Return the (X, Y) coordinate for the center point of the cell that contains the specified text.  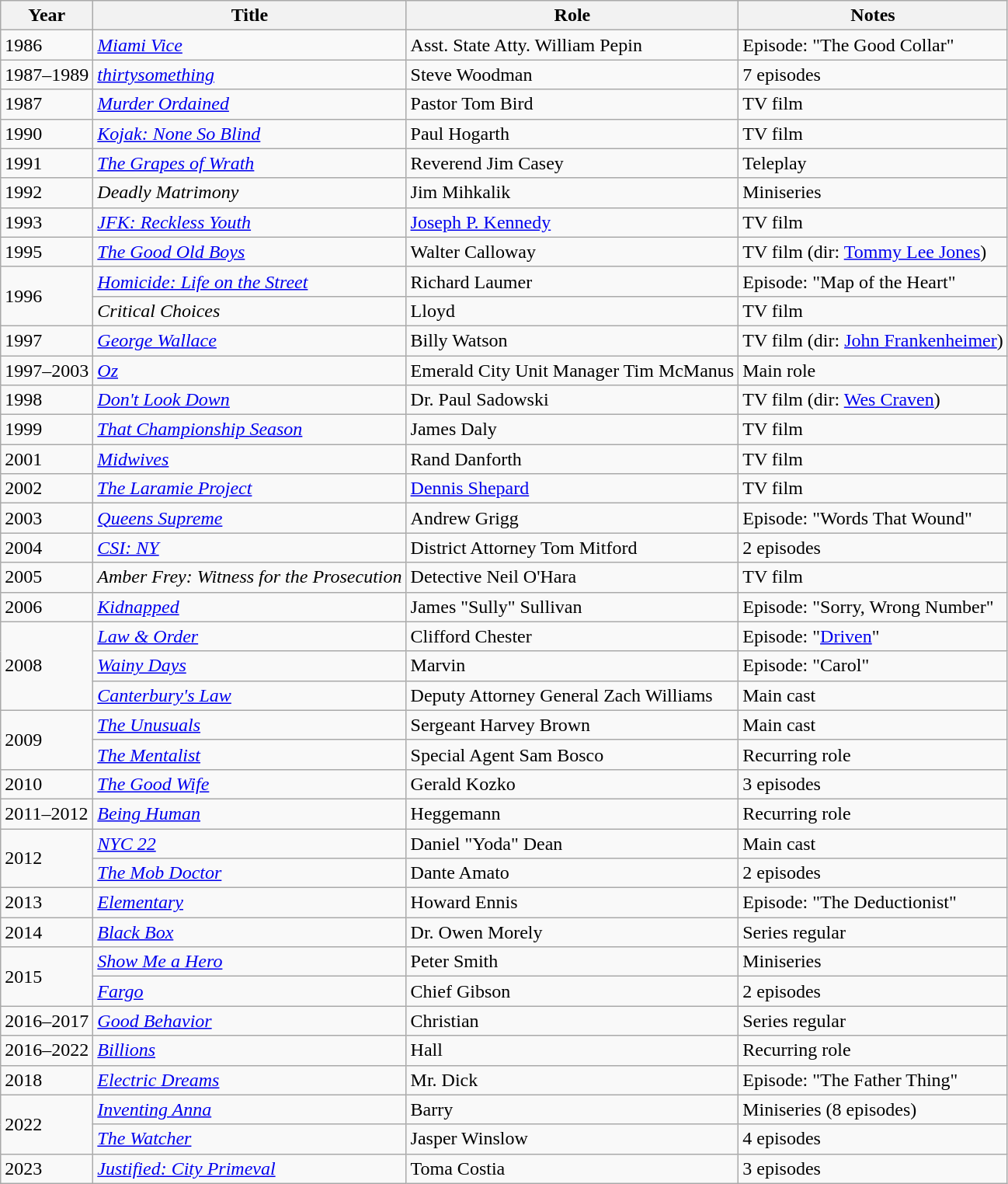
TV film (dir: Tommy Lee Jones) (873, 252)
TV film (dir: John Frankenheimer) (873, 340)
Justified: City Primeval (250, 1168)
Miniseries (8 episodes) (873, 1109)
Episode: "Carol" (873, 666)
2010 (47, 784)
2011–2012 (47, 813)
Episode: "Driven" (873, 636)
Lloyd (572, 311)
Episode: "Sorry, Wrong Number" (873, 607)
1990 (47, 134)
Joseph P. Kennedy (572, 222)
Dennis Shepard (572, 489)
Kojak: None So Blind (250, 134)
Richard Laumer (572, 281)
Pastor Tom Bird (572, 104)
Jasper Winslow (572, 1139)
Emerald City Unit Manager Tim McManus (572, 371)
Inventing Anna (250, 1109)
1993 (47, 222)
Daniel "Yoda" Dean (572, 843)
CSI: NY (250, 548)
Title (250, 16)
2012 (47, 858)
2009 (47, 740)
Miami Vice (250, 45)
2002 (47, 489)
Asst. State Atty. William Pepin (572, 45)
2003 (47, 518)
Don't Look Down (250, 400)
1997 (47, 340)
Electric Dreams (250, 1080)
2008 (47, 666)
Episode: "Map of the Heart" (873, 281)
thirtysomething (250, 75)
Dr. Paul Sadowski (572, 400)
2018 (47, 1080)
Kidnapped (250, 607)
Barry (572, 1109)
2013 (47, 903)
2022 (47, 1124)
NYC 22 (250, 843)
Episode: "The Good Collar" (873, 45)
2023 (47, 1168)
JFK: Reckless Youth (250, 222)
The Grapes of Wrath (250, 163)
TV film (dir: Wes Craven) (873, 400)
1992 (47, 193)
2004 (47, 548)
Billy Watson (572, 340)
Year (47, 16)
2016–2017 (47, 1021)
Fargo (250, 991)
Walter Calloway (572, 252)
2001 (47, 459)
1996 (47, 296)
1998 (47, 400)
Dr. Owen Morely (572, 932)
7 episodes (873, 75)
Law & Order (250, 636)
2006 (47, 607)
Critical Choices (250, 311)
1986 (47, 45)
Dante Amato (572, 873)
1987 (47, 104)
Queens Supreme (250, 518)
James Daly (572, 430)
Notes (873, 16)
The Mentalist (250, 754)
2014 (47, 932)
Homicide: Life on the Street (250, 281)
Oz (250, 371)
The Watcher (250, 1139)
Good Behavior (250, 1021)
Heggemann (572, 813)
Detective Neil O'Hara (572, 577)
Rand Danforth (572, 459)
Reverend Jim Casey (572, 163)
Marvin (572, 666)
2005 (47, 577)
1997–2003 (47, 371)
Mr. Dick (572, 1080)
Howard Ennis (572, 903)
Clifford Chester (572, 636)
That Championship Season (250, 430)
Deadly Matrimony (250, 193)
The Good Wife (250, 784)
George Wallace (250, 340)
Role (572, 16)
4 episodes (873, 1139)
Main role (873, 371)
The Laramie Project (250, 489)
Episode: "The Deductionist" (873, 903)
1995 (47, 252)
2015 (47, 977)
Chief Gibson (572, 991)
Special Agent Sam Bosco (572, 754)
1987–1989 (47, 75)
Black Box (250, 932)
Christian (572, 1021)
The Good Old Boys (250, 252)
Canterbury's Law (250, 695)
Andrew Grigg (572, 518)
Amber Frey: Witness for the Prosecution (250, 577)
Steve Woodman (572, 75)
1991 (47, 163)
The Mob Doctor (250, 873)
Sergeant Harvey Brown (572, 725)
Murder Ordained (250, 104)
Being Human (250, 813)
Deputy Attorney General Zach Williams (572, 695)
Billions (250, 1050)
Gerald Kozko (572, 784)
Wainy Days (250, 666)
Episode: "The Father Thing" (873, 1080)
Toma Costia (572, 1168)
1999 (47, 430)
Teleplay (873, 163)
Jim Mihkalik (572, 193)
District Attorney Tom Mitford (572, 548)
Peter Smith (572, 962)
2016–2022 (47, 1050)
The Unusuals (250, 725)
Midwives (250, 459)
Elementary (250, 903)
Hall (572, 1050)
James "Sully" Sullivan (572, 607)
Paul Hogarth (572, 134)
Episode: "Words That Wound" (873, 518)
Show Me a Hero (250, 962)
